From the cell containing the given text, extract its center point as [x, y] coordinate. 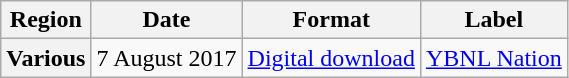
Various [46, 58]
7 August 2017 [166, 58]
YBNL Nation [494, 58]
Digital download [331, 58]
Label [494, 20]
Date [166, 20]
Region [46, 20]
Format [331, 20]
